Search for the cell housing the specified text and yield its [x, y] center coordinate. 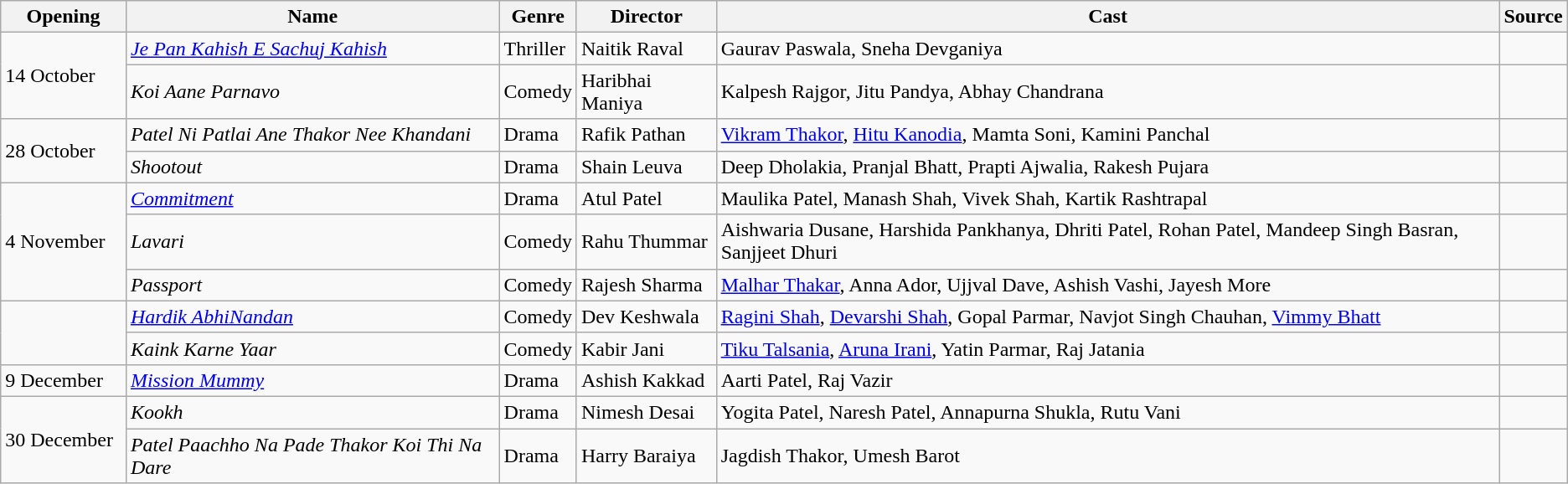
Malhar Thakar, Anna Ador, Ujjval Dave, Ashish Vashi, Jayesh More [1107, 285]
Harry Baraiya [647, 456]
Naitik Raval [647, 49]
Dev Keshwala [647, 317]
Name [312, 17]
9 December [64, 380]
Thriller [538, 49]
Deep Dholakia, Pranjal Bhatt, Prapti Ajwalia, Rakesh Pujara [1107, 167]
Source [1533, 17]
Rafik Pathan [647, 135]
Maulika Patel, Manash Shah, Vivek Shah, Kartik Rashtrapal [1107, 198]
30 December [64, 439]
Jagdish Thakor, Umesh Barot [1107, 456]
Hardik AbhiNandan [312, 317]
Kookh [312, 412]
Ragini Shah, Devarshi Shah, Gopal Parmar, Navjot Singh Chauhan, Vimmy Bhatt [1107, 317]
Je Pan Kahish E Sachuj Kahish [312, 49]
Aarti Patel, Raj Vazir [1107, 380]
Cast [1107, 17]
Commitment [312, 198]
14 October [64, 75]
Patel Paachho Na Pade Thakor Koi Thi Na Dare [312, 456]
Yogita Patel, Naresh Patel, Annapurna Shukla, Rutu Vani [1107, 412]
Ashish Kakkad [647, 380]
Lavari [312, 241]
Atul Patel [647, 198]
Passport [312, 285]
28 October [64, 151]
Opening [64, 17]
Rahu Thummar [647, 241]
Aishwaria Dusane, Harshida Pankhanya, Dhriti Patel, Rohan Patel, Mandeep Singh Basran, Sanjjeet Dhuri [1107, 241]
Shain Leuva [647, 167]
Tiku Talsania, Aruna Irani, Yatin Parmar, Raj Jatania [1107, 348]
Kabir Jani [647, 348]
Mission Mummy [312, 380]
Director [647, 17]
Gaurav Paswala, Sneha Devganiya [1107, 49]
Nimesh Desai [647, 412]
Genre [538, 17]
Kaink Karne Yaar [312, 348]
Shootout [312, 167]
Vikram Thakor, Hitu Kanodia, Mamta Soni, Kamini Panchal [1107, 135]
4 November [64, 241]
Haribhai Maniya [647, 92]
Rajesh Sharma [647, 285]
Kalpesh Rajgor, Jitu Pandya, Abhay Chandrana [1107, 92]
Patel Ni Patlai Ane Thakor Nee Khandani [312, 135]
Koi Aane Parnavo [312, 92]
